Extract the [X, Y] coordinate from the center of the cell holding the provided text.  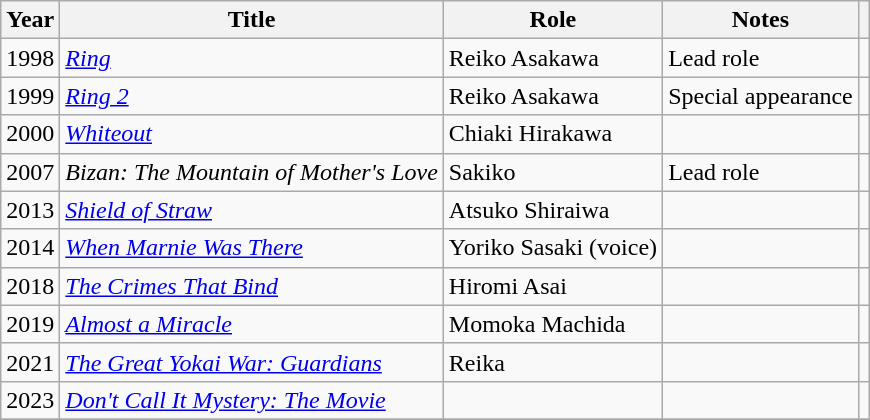
2007 [30, 172]
2014 [30, 248]
Ring 2 [252, 96]
Sakiko [552, 172]
Whiteout [252, 134]
The Crimes That Bind [252, 286]
2013 [30, 210]
Title [252, 20]
The Great Yokai War: Guardians [252, 362]
Reika [552, 362]
Shield of Straw [252, 210]
Role [552, 20]
2019 [30, 324]
When Marnie Was There [252, 248]
Almost a Miracle [252, 324]
Don't Call It Mystery: The Movie [252, 400]
Special appearance [761, 96]
2000 [30, 134]
Notes [761, 20]
Atsuko Shiraiwa [552, 210]
2018 [30, 286]
Ring [252, 58]
1998 [30, 58]
2021 [30, 362]
Year [30, 20]
Bizan: The Mountain of Mother's Love [252, 172]
2023 [30, 400]
Chiaki Hirakawa [552, 134]
Hiromi Asai [552, 286]
1999 [30, 96]
Yoriko Sasaki (voice) [552, 248]
Momoka Machida [552, 324]
